Return (X, Y) of the center of cell containing provided text 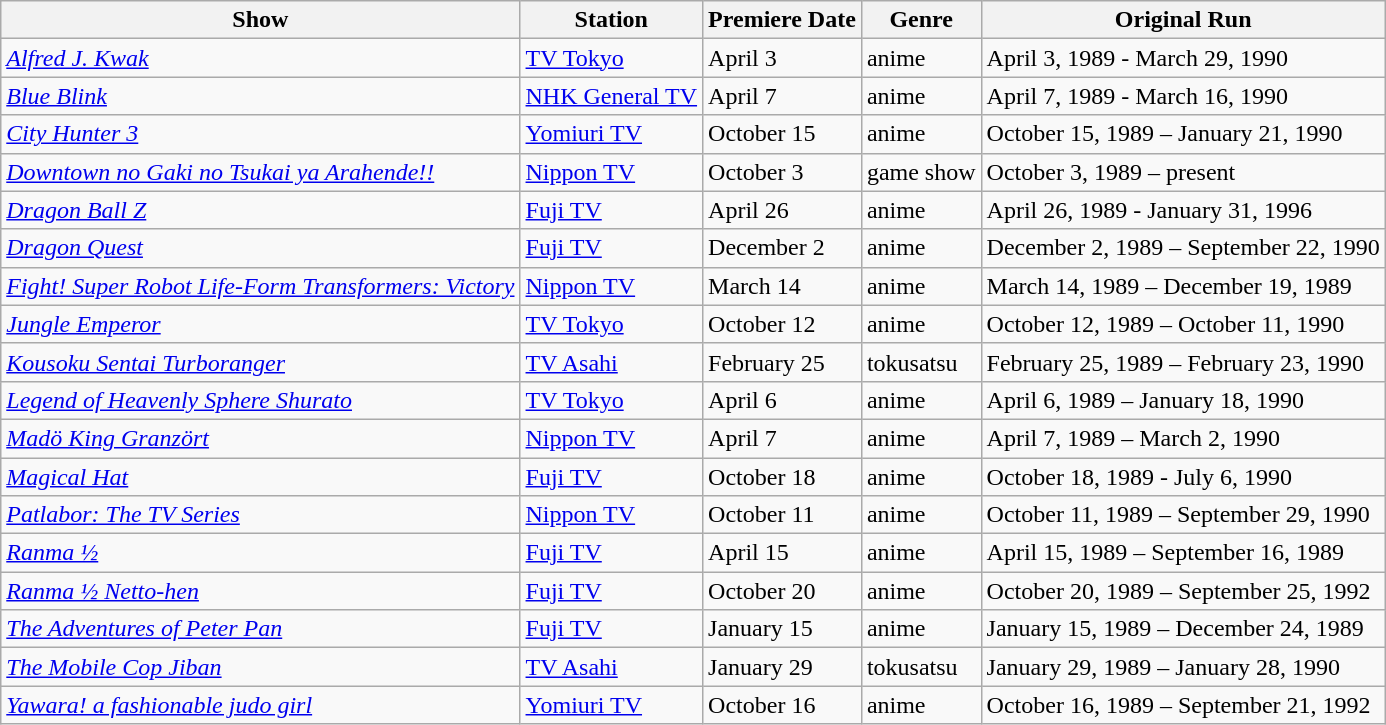
October 18 (782, 477)
Genre (921, 20)
Legend of Heavenly Sphere Shurato (260, 400)
Fight! Super Robot Life-Form Transformers: Victory (260, 286)
January 15 (782, 629)
October 12, 1989 – October 11, 1990 (1183, 324)
April 6, 1989 – January 18, 1990 (1183, 400)
Alfred J. Kwak (260, 58)
October 11, 1989 – September 29, 1990 (1183, 515)
February 25, 1989 – February 23, 1990 (1183, 362)
October 18, 1989 - July 6, 1990 (1183, 477)
Patlabor: The TV Series (260, 515)
Downtown no Gaki no Tsukai ya Arahende!! (260, 172)
January 29, 1989 – January 28, 1990 (1183, 667)
April 6 (782, 400)
Original Run (1183, 20)
February 25 (782, 362)
Dragon Quest (260, 248)
March 14, 1989 – December 19, 1989 (1183, 286)
October 12 (782, 324)
Station (612, 20)
December 2, 1989 – September 22, 1990 (1183, 248)
October 16, 1989 – September 21, 1992 (1183, 705)
Premiere Date (782, 20)
October 20 (782, 591)
April 3, 1989 - March 29, 1990 (1183, 58)
Show (260, 20)
game show (921, 172)
April 3 (782, 58)
April 15 (782, 553)
December 2 (782, 248)
April 7, 1989 - March 16, 1990 (1183, 96)
October 15 (782, 134)
January 29 (782, 667)
April 26, 1989 - January 31, 1996 (1183, 210)
The Mobile Cop Jiban (260, 667)
April 26 (782, 210)
Ranma ½ Netto-hen (260, 591)
Dragon Ball Z (260, 210)
Magical Hat (260, 477)
October 3, 1989 – present (1183, 172)
April 15, 1989 – September 16, 1989 (1183, 553)
City Hunter 3 (260, 134)
October 3 (782, 172)
NHK General TV (612, 96)
October 11 (782, 515)
April 7, 1989 – March 2, 1990 (1183, 438)
The Adventures of Peter Pan (260, 629)
Kousoku Sentai Turboranger (260, 362)
January 15, 1989 – December 24, 1989 (1183, 629)
October 15, 1989 – January 21, 1990 (1183, 134)
March 14 (782, 286)
Ranma ½ (260, 553)
Jungle Emperor (260, 324)
October 16 (782, 705)
October 20, 1989 – September 25, 1992 (1183, 591)
Yawara! a fashionable judo girl (260, 705)
Blue Blink (260, 96)
Madö King Granzört (260, 438)
